Find where the given text appears and provide that cell's center as [X, Y] coordinate. 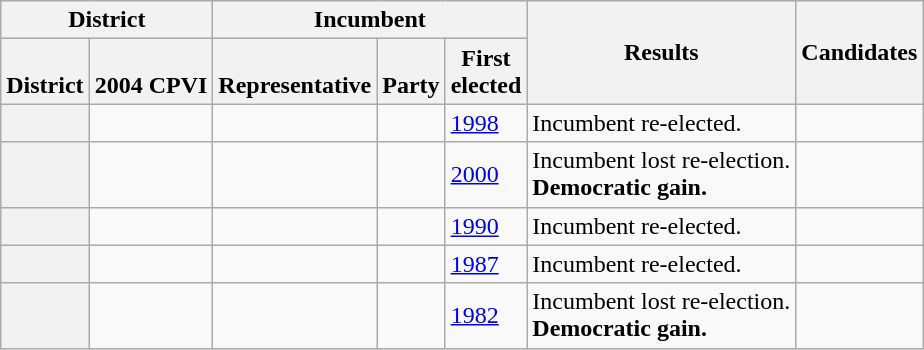
1987 [486, 264]
Representative [295, 72]
1990 [486, 226]
Party [411, 72]
2000 [486, 174]
2004 CPVI [151, 72]
1998 [486, 123]
Candidates [860, 52]
1982 [486, 316]
Firstelected [486, 72]
Results [662, 52]
Incumbent [370, 20]
